Locate the cell with the specified text and output its [X, Y] center coordinate. 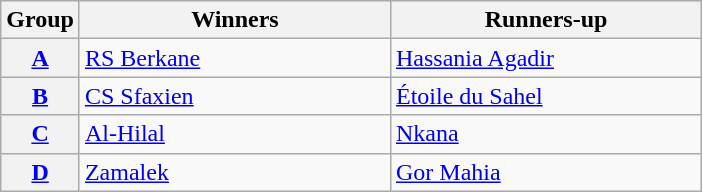
B [40, 96]
Gor Mahia [546, 172]
A [40, 58]
CS Sfaxien [234, 96]
Zamalek [234, 172]
D [40, 172]
Runners-up [546, 20]
Nkana [546, 134]
Étoile du Sahel [546, 96]
C [40, 134]
Al-Hilal [234, 134]
Hassania Agadir [546, 58]
RS Berkane [234, 58]
Winners [234, 20]
Group [40, 20]
